Return [X, Y] of the center of cell containing provided text 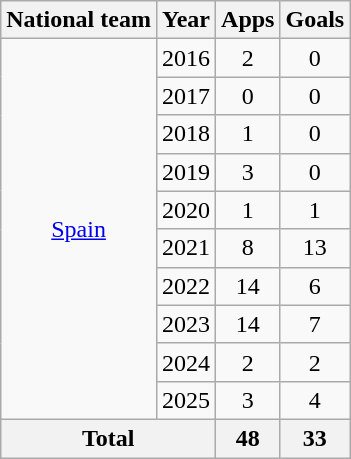
Year [186, 20]
2020 [186, 210]
2019 [186, 172]
2018 [186, 134]
7 [315, 324]
2021 [186, 248]
8 [248, 248]
4 [315, 400]
13 [315, 248]
2023 [186, 324]
Goals [315, 20]
2022 [186, 286]
Spain [79, 230]
National team [79, 20]
Total [108, 438]
48 [248, 438]
Apps [248, 20]
33 [315, 438]
2016 [186, 58]
6 [315, 286]
2017 [186, 96]
2024 [186, 362]
2025 [186, 400]
